Determine the (x, y) coordinate at the center of the cell enclosing the given text.  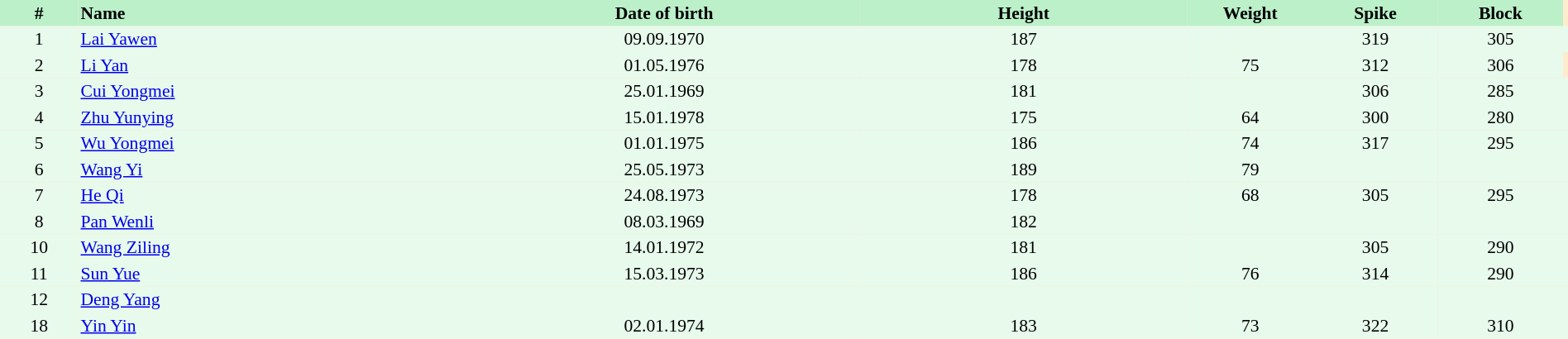
74 (1250, 144)
5 (39, 144)
Deng Yang (273, 299)
Spike (1374, 13)
# (39, 13)
314 (1374, 274)
280 (1500, 117)
Sun Yue (273, 274)
Date of birth (664, 13)
Height (1024, 13)
68 (1250, 195)
8 (39, 222)
79 (1250, 169)
Zhu Yunying (273, 117)
14.01.1972 (664, 248)
300 (1374, 117)
319 (1374, 40)
182 (1024, 222)
76 (1250, 274)
25.01.1969 (664, 91)
7 (39, 195)
175 (1024, 117)
285 (1500, 91)
64 (1250, 117)
312 (1374, 65)
2 (39, 65)
He Qi (273, 195)
11 (39, 274)
Wu Yongmei (273, 144)
Weight (1250, 13)
Li Yan (273, 65)
02.01.1974 (664, 326)
189 (1024, 169)
Lai Yawen (273, 40)
10 (39, 248)
183 (1024, 326)
Pan Wenli (273, 222)
6 (39, 169)
24.08.1973 (664, 195)
12 (39, 299)
3 (39, 91)
15.01.1978 (664, 117)
1 (39, 40)
322 (1374, 326)
18 (39, 326)
4 (39, 117)
Block (1500, 13)
01.01.1975 (664, 144)
25.05.1973 (664, 169)
187 (1024, 40)
310 (1500, 326)
75 (1250, 65)
73 (1250, 326)
Wang Ziling (273, 248)
01.05.1976 (664, 65)
Name (273, 13)
Wang Yi (273, 169)
08.03.1969 (664, 222)
317 (1374, 144)
Yin Yin (273, 326)
15.03.1973 (664, 274)
Cui Yongmei (273, 91)
09.09.1970 (664, 40)
